Extract the [x, y] coordinate from the center of the cell holding the provided text.  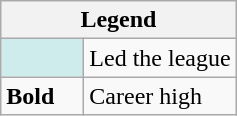
Legend [118, 20]
Bold [42, 96]
Career high [160, 96]
Led the league [160, 58]
